Provide the (X, Y) coordinate of the cell's center where the given text is located.  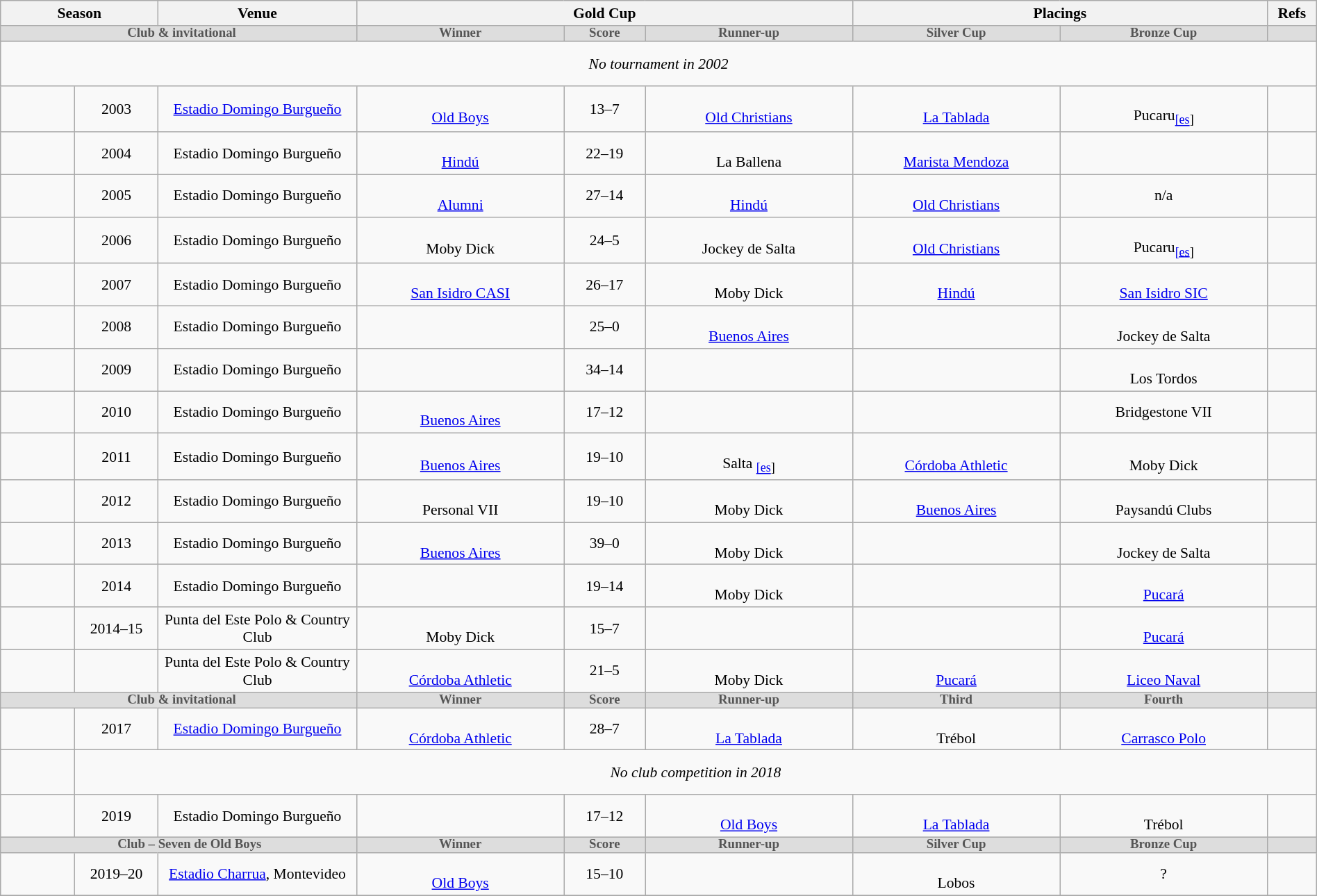
Season (79, 13)
15–7 (604, 628)
2014 (116, 586)
Carrasco Polo (1164, 729)
13–7 (604, 108)
Gold Cup (604, 13)
2017 (116, 729)
24–5 (604, 240)
No tournament in 2002 (658, 63)
2009 (116, 370)
No club competition in 2018 (695, 772)
Marista Mendoza (956, 153)
Bridgestone VII (1164, 413)
15–10 (604, 874)
2007 (116, 285)
2003 (116, 108)
Personal VII (460, 501)
2008 (116, 328)
Venue (258, 13)
Placings (1060, 13)
2013 (116, 543)
San Isidro CASI (460, 285)
39–0 (604, 543)
Seven de Old Boys (258, 845)
2006 (116, 240)
28–7 (604, 729)
San Isidro SIC (1164, 285)
Club – (116, 845)
34–14 (604, 370)
? (1164, 874)
22–19 (604, 153)
Liceo Naval (1164, 671)
2004 (116, 153)
Fourth (1164, 700)
2012 (116, 501)
Refs (1292, 13)
2014–15 (116, 628)
2010 (116, 413)
Alumni (460, 196)
2011 (116, 457)
19–14 (604, 586)
2005 (116, 196)
21–5 (604, 671)
n/a (1164, 196)
26–17 (604, 285)
La Ballena (749, 153)
Third (956, 700)
27–14 (604, 196)
Lobos (956, 874)
Paysandú Clubs (1164, 501)
25–0 (604, 328)
Salta [es] (749, 457)
Los Tordos (1164, 370)
Estadio Charrua, Montevideo (258, 874)
2019 (116, 815)
2019–20 (116, 874)
